Return the [X, Y] coordinate for the center point of the cell that contains the specified text.  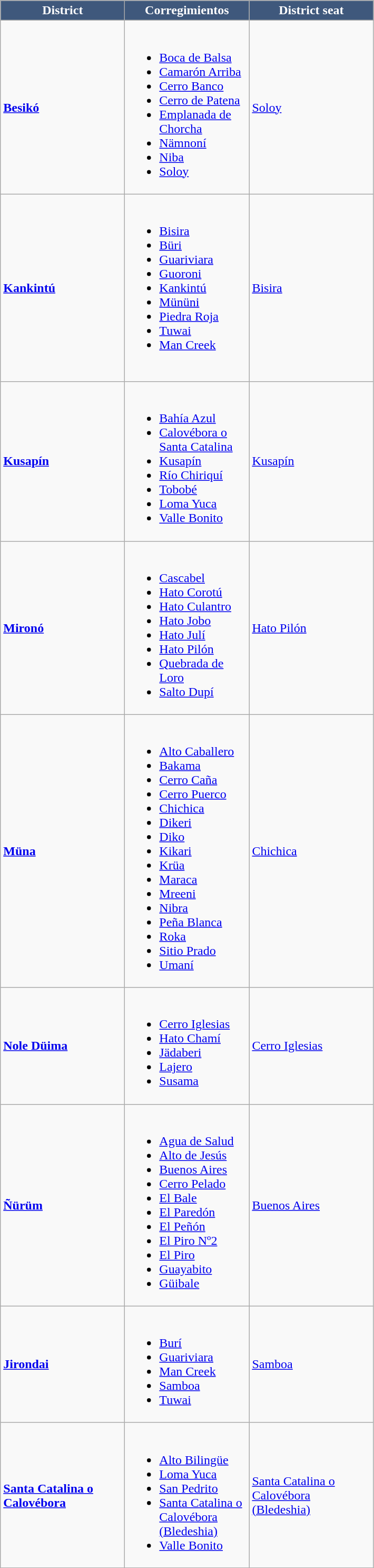
District [63, 11]
Cerro Iglesias [311, 1046]
Jirondai [63, 1364]
Hato Pilón [311, 627]
Soloy [311, 108]
Besikó [63, 108]
Santa Catalina o Calovébora [63, 1495]
Mironó [63, 627]
Müna [63, 851]
Buenos Aires [311, 1205]
Kankintú [63, 288]
Bahía AzulCalovébora o Santa CatalinaKusapínRío ChiriquíTobobéLoma YucaValle Bonito [187, 461]
BisiraBüriGuariviaraGuoroniKankintúMününiPiedra RojaTuwaiMan Creek [187, 288]
District seat [311, 11]
Boca de BalsaCamarón ArribaCerro BancoCerro de PatenaEmplanada de ChorchaNämnoníNibaSoloy [187, 108]
Nole Düima [63, 1046]
CascabelHato CorotúHato CulantroHato JoboHato JulíHato PilónQuebrada de LoroSalto Dupí [187, 627]
BuríGuariviaraMan CreekSamboaTuwai [187, 1364]
Cerro IglesiasHato ChamíJädaberiLajeroSusama [187, 1046]
Ñürüm [63, 1205]
Alto BilingüeLoma YucaSan PedritoSanta Catalina o Calovébora (Bledeshia)Valle Bonito [187, 1495]
Agua de SaludAlto de JesúsBuenos AiresCerro PeladoEl BaleEl ParedónEl PeñónEl Piro Nº2El PiroGuayabitoGüibale [187, 1205]
Corregimientos [187, 11]
Santa Catalina o Calovébora (Bledeshia) [311, 1495]
Chichica [311, 851]
Bisira [311, 288]
Samboa [311, 1364]
Alto CaballeroBakamaCerro CañaCerro PuercoChichicaDikeriDikoKikariKrüaMaracaMreeniNibraPeña BlancaRokaSitio PradoUmaní [187, 851]
